Return the (x, y) coordinate for the center point of the cell that contains the specified text.  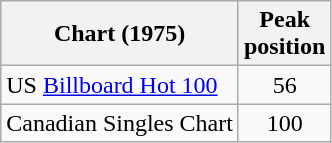
Canadian Singles Chart (120, 123)
100 (284, 123)
Chart (1975) (120, 34)
Peakposition (284, 34)
US Billboard Hot 100 (120, 85)
56 (284, 85)
